Pinpoint the cell where the given text exists, returning its [X, Y] midpoint coordinate. 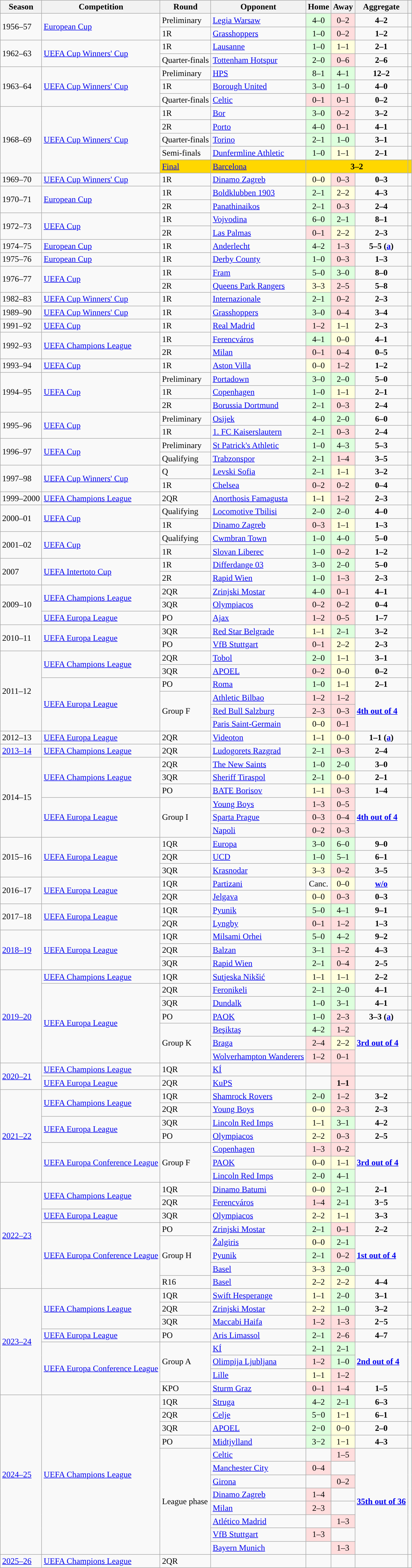
Sturm Graz [258, 1388]
5–5 (a) [381, 246]
1999–2000 [21, 498]
Fram [258, 273]
Season [21, 7]
2022–23 [21, 1235]
Athletic Bilbao [258, 698]
Beşiktaş [258, 1030]
UCD [258, 857]
5–8 [381, 286]
Opponent [258, 7]
Portadown [258, 379]
Anderlecht [258, 246]
Ludogorets Razgrad [258, 751]
Borough United [258, 87]
Group K [186, 1043]
4–7 [381, 1335]
Girona [258, 1481]
Real Madrid [258, 326]
Atlético Madrid [258, 1521]
1962–63 [21, 53]
Partizani [258, 884]
KPO [186, 1388]
35th out of 36 [381, 1501]
1963–64 [21, 87]
Panathinaikos [258, 206]
0−0 [343, 1428]
2011–12 [21, 691]
Group H [186, 1256]
Cwmbran Town [258, 538]
Porto [258, 126]
Tobol [258, 658]
Krasnodar [258, 870]
Tottenham Hotspur [258, 60]
Internazionale [258, 299]
1974–75 [21, 246]
2−0 [319, 1428]
Away [343, 7]
Final [186, 166]
1994–95 [21, 392]
2017–18 [21, 917]
R16 [186, 1282]
6–3 [381, 1402]
Milsami Orhei [258, 937]
Lille [258, 1375]
The New Saints [258, 764]
0–6 [343, 60]
Queens Park Rangers [258, 286]
Trabzonspor [258, 459]
Struga [258, 1402]
Canc. [319, 884]
Bor [258, 113]
Lausanne [258, 47]
2025–26 [21, 1561]
Red Star Belgrade [258, 631]
12–2 [381, 73]
1991–92 [21, 326]
1–7 [381, 618]
Midtjylland [258, 1442]
Slovan Liberec [258, 551]
Feronikeli [258, 990]
Derby County [258, 259]
Sheriff Tiraspol [258, 777]
Chelsea [258, 485]
1975–76 [21, 259]
2010–11 [21, 638]
1956–57 [21, 27]
Competition [101, 7]
Red Bull Salzburg [258, 711]
Braga [258, 1043]
1–1 (a) [381, 737]
2013–14 [21, 751]
Aggregate [381, 7]
Borussia Dortmund [258, 406]
St Patrick's Athletic [258, 445]
1995–96 [21, 425]
2−5 [381, 1322]
Swift Hesperange [258, 1295]
2020–21 [21, 1076]
2012–13 [21, 737]
Aston Villa [258, 365]
Napoli [258, 831]
Group I [186, 817]
1972–73 [21, 226]
2024–25 [21, 1475]
1. FC Kaiserslautern [258, 432]
League phase [186, 1501]
Manchester City [258, 1468]
2018–19 [21, 950]
Paris Saint-Germain [258, 724]
UEFA Intertoto Cup [101, 571]
Balzan [258, 950]
Semi-finals [186, 153]
8–0 [381, 273]
Celje [258, 1415]
1st out of 4 [381, 1256]
2015–16 [21, 857]
Wolverhampton Wanderers [258, 1056]
Roma [258, 684]
9–1 [381, 910]
Olimpija Ljubljana [258, 1362]
Jelgava [258, 897]
Round [186, 7]
1976–77 [21, 279]
2000–01 [21, 518]
Ajax [258, 618]
2014–15 [21, 797]
Dinamo Batumi [258, 1189]
3−5 [381, 1202]
1996–97 [21, 452]
9–0 [381, 844]
1968–69 [21, 140]
Home [319, 7]
1970–71 [21, 200]
2023–24 [21, 1342]
5–1 [343, 857]
Torino [258, 140]
Aris Limassol [258, 1335]
1993–94 [21, 365]
Anorthosis Famagusta [258, 498]
2021–22 [21, 1136]
1997–98 [21, 478]
Sutjeska Nikšić [258, 976]
3−2 [319, 1442]
2019–20 [21, 1016]
1982–83 [21, 299]
Videoton [258, 737]
Boldklubben 1903 [258, 193]
Levski Sofia [258, 472]
2016–17 [21, 890]
Shamrock Rovers [258, 1096]
1992–93 [21, 345]
Q [186, 472]
Maccabi Haifa [258, 1322]
Legia Warsaw [258, 20]
4–4 [381, 1282]
Las Palmas [258, 233]
KuPS [258, 1083]
3–3 (a) [381, 1017]
Dunfermline Athletic [258, 153]
Lyngby [258, 923]
5−0 [319, 1415]
1989–90 [21, 312]
Europa [258, 844]
Bayern Munich [258, 1548]
Locomotive Tbilisi [258, 512]
2nd out of 4 [381, 1362]
Differdange 03 [258, 565]
Vojvodina [258, 220]
Group A [186, 1362]
2007 [21, 571]
HPS [258, 73]
Osijek [258, 419]
Sparta Prague [258, 817]
Žalgiris [258, 1242]
Barcelona [258, 166]
3–4 [381, 312]
2001–02 [21, 545]
Dundalk [258, 1003]
5–3 [381, 445]
w/o [381, 884]
1969–70 [21, 180]
2009–10 [21, 605]
BATE Borisov [258, 790]
9–2 [381, 937]
